Scan for the cell matching the given text and deliver its (X, Y) coordinate at center. 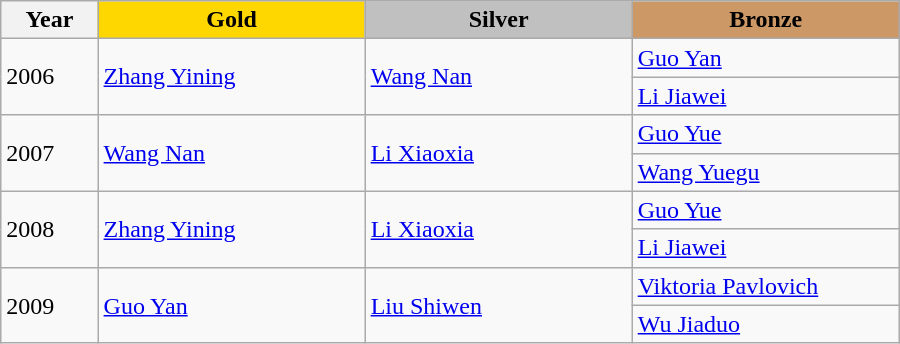
Wu Jiaduo (766, 324)
Year (50, 20)
Silver (498, 20)
Wang Yuegu (766, 172)
2006 (50, 77)
Viktoria Pavlovich (766, 286)
2008 (50, 229)
Gold (232, 20)
2007 (50, 153)
Liu Shiwen (498, 305)
2009 (50, 305)
Bronze (766, 20)
